For the text-containing cell, return its midpoint in [x, y] coordinate format. 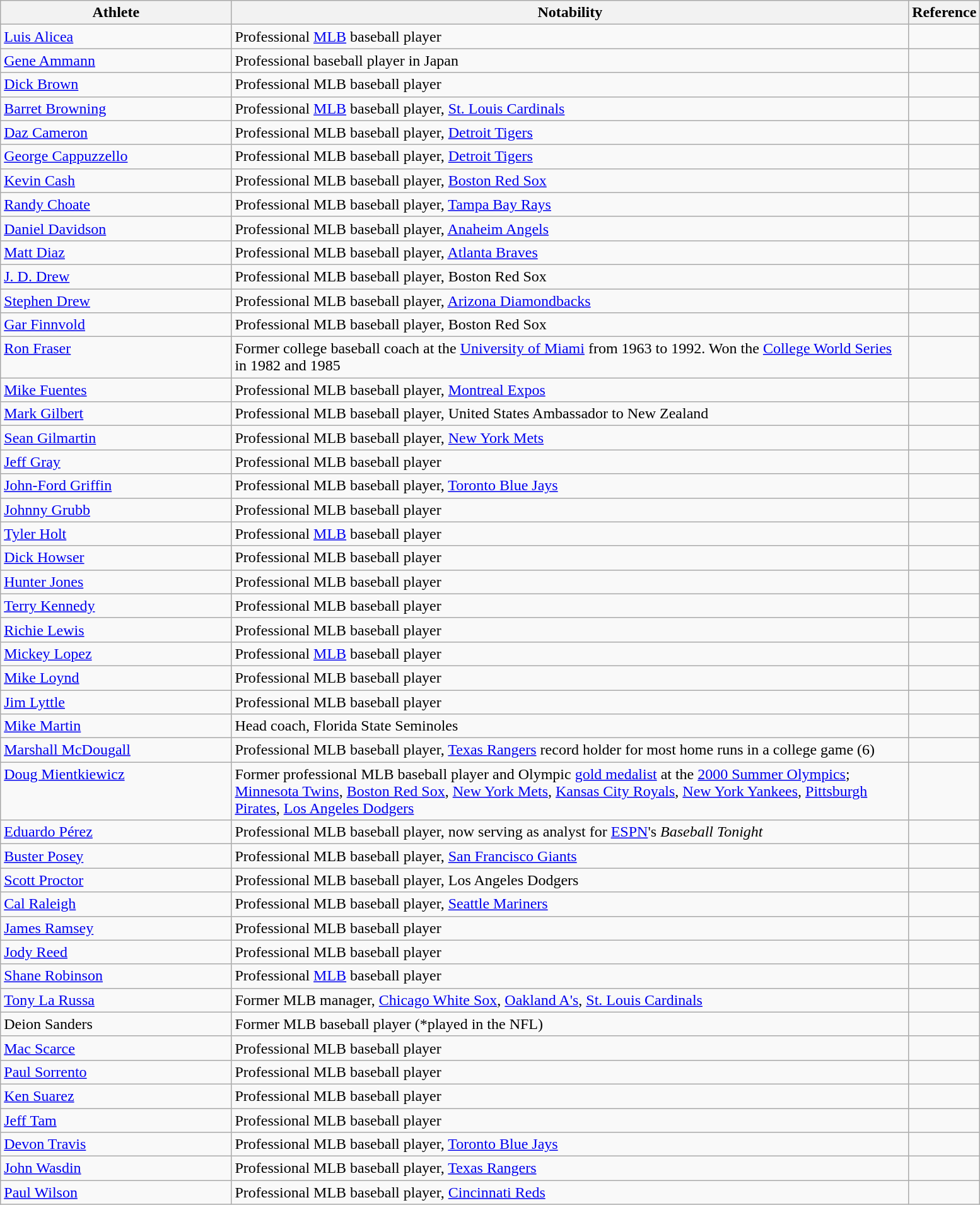
John-Ford Griffin [116, 486]
James Ramsey [116, 928]
Jeff Tam [116, 1120]
Professional MLB baseball player, Cincinnati Reds [570, 1192]
Professional MLB baseball player, Seattle Mariners [570, 904]
Former college baseball coach at the University of Miami from 1963 to 1992. Won the College World Series in 1982 and 1985 [570, 357]
Paul Sorrento [116, 1072]
Mike Martin [116, 726]
Tyler Holt [116, 534]
Athlete [116, 13]
Daz Cameron [116, 132]
Marshall McDougall [116, 750]
Terry Kennedy [116, 606]
Stephen Drew [116, 301]
Shane Robinson [116, 976]
Eduardo Pérez [116, 832]
Richie Lewis [116, 630]
Gene Ammann [116, 61]
Former MLB baseball player (*played in the NFL) [570, 1024]
Professional MLB baseball player, Atlanta Braves [570, 252]
Professional MLB baseball player, Texas Rangers record holder for most home runs in a college game (6) [570, 750]
Professional MLB baseball player, United States Ambassador to New Zealand [570, 414]
Scott Proctor [116, 880]
Dick Brown [116, 85]
Daniel Davidson [116, 228]
Mark Gilbert [116, 414]
Cal Raleigh [116, 904]
Ken Suarez [116, 1096]
Barret Browning [116, 109]
Professional baseball player in Japan [570, 61]
Jeff Gray [116, 462]
Doug Mientkiewicz [116, 791]
Professional MLB baseball player, New York Mets [570, 438]
Former MLB manager, Chicago White Sox, Oakland A's, St. Louis Cardinals [570, 1000]
Mike Fuentes [116, 390]
Mike Loynd [116, 678]
Professional MLB baseball player, Tampa Bay Rays [570, 204]
Professional MLB baseball player, Arizona Diamondbacks [570, 301]
Professional MLB baseball player, Texas Rangers [570, 1168]
Mickey Lopez [116, 654]
Gar Finnvold [116, 325]
Hunter Jones [116, 582]
Dick Howser [116, 558]
Professional MLB baseball player, San Francisco Giants [570, 856]
J. D. Drew [116, 276]
Sean Gilmartin [116, 438]
Matt Diaz [116, 252]
Buster Posey [116, 856]
Paul Wilson [116, 1192]
Tony La Russa [116, 1000]
George Cappuzzello [116, 156]
Professional MLB baseball player, now serving as analyst for ESPN's Baseball Tonight [570, 832]
Devon Travis [116, 1144]
Professional MLB baseball player, Montreal Expos [570, 390]
Professional MLB baseball player, St. Louis Cardinals [570, 109]
Mac Scarce [116, 1048]
Head coach, Florida State Seminoles [570, 726]
Randy Choate [116, 204]
Luis Alicea [116, 37]
Professional MLB baseball player, Anaheim Angels [570, 228]
Johnny Grubb [116, 510]
Professional MLB baseball player, Los Angeles Dodgers [570, 880]
John Wasdin [116, 1168]
Ron Fraser [116, 357]
Deion Sanders [116, 1024]
Jody Reed [116, 952]
Kevin Cash [116, 180]
Reference [945, 13]
Notability [570, 13]
Jim Lyttle [116, 702]
